For the text-containing cell, return its midpoint in (X, Y) coordinate format. 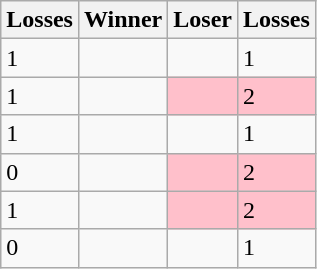
Loser (203, 20)
Winner (122, 20)
